Capture the cell that displays the provided text and extract its (x, y) central coordinate. 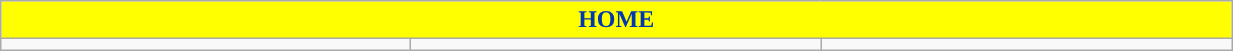
HOME (616, 20)
